Find where the given text appears and provide that cell's center as (X, Y) coordinate. 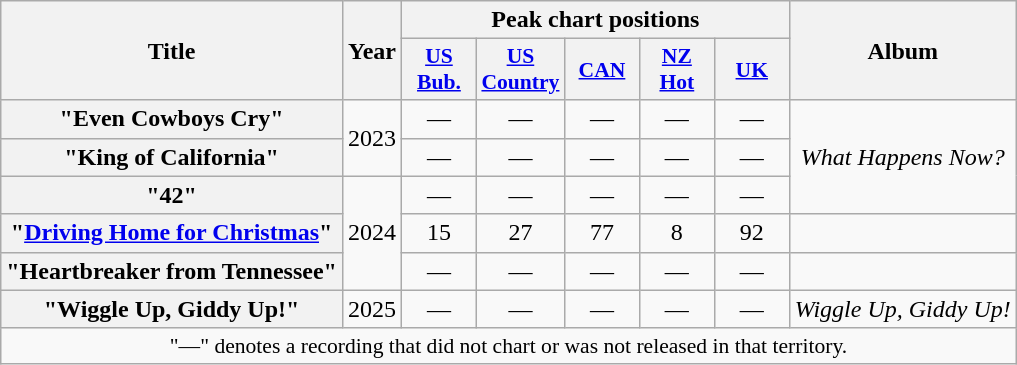
8 (676, 233)
"Driving Home for Christmas" (172, 233)
Wiggle Up, Giddy Up! (902, 309)
USBub. (438, 70)
92 (752, 233)
Peak chart positions (595, 20)
"Heartbreaker from Tennessee" (172, 271)
Album (902, 50)
"42" (172, 195)
15 (438, 233)
Title (172, 50)
2024 (372, 233)
"King of California" (172, 157)
NZHot (676, 70)
"Even Cowboys Cry" (172, 119)
2023 (372, 138)
2025 (372, 309)
What Happens Now? (902, 157)
Year (372, 50)
USCountry (520, 70)
27 (520, 233)
77 (602, 233)
"Wiggle Up, Giddy Up!" (172, 309)
CAN (602, 70)
"—" denotes a recording that did not chart or was not released in that territory. (509, 346)
UK (752, 70)
